Extract the [X, Y] coordinate from the center of the cell holding the provided text.  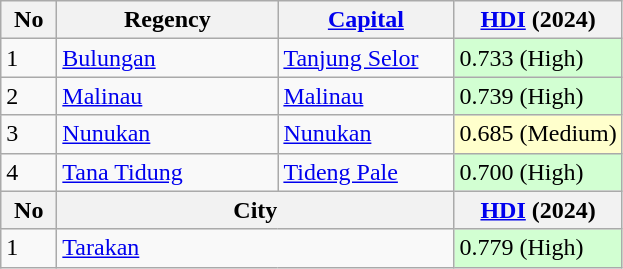
3 [29, 134]
Tideng Pale [366, 172]
Capital [366, 20]
0.700 (High) [538, 172]
Tanjung Selor [366, 58]
4 [29, 172]
0.739 (High) [538, 96]
City [256, 210]
Tana Tidung [168, 172]
2 [29, 96]
0.779 (High) [538, 248]
Bulungan [168, 58]
Tarakan [256, 248]
0.733 (High) [538, 58]
Regency [168, 20]
0.685 (Medium) [538, 134]
